Extract the [x, y] coordinate from the center of the cell holding the provided text.  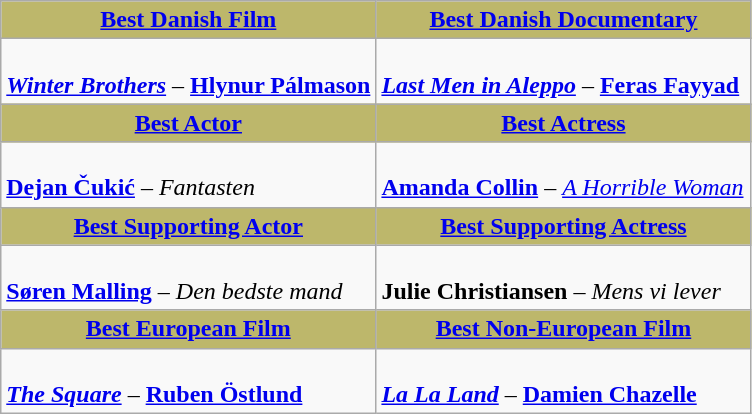
The Square – Ruben Östlund [188, 380]
Best Danish Film [188, 20]
Best European Film [188, 329]
Best Supporting Actress [564, 226]
Best Actress [564, 123]
Winter Brothers – Hlynur Pálmason [188, 72]
Julie Christiansen – Mens vi lever [564, 278]
Last Men in Aleppo – Feras Fayyad [564, 72]
Dejan Čukić – Fantasten [188, 174]
Best Danish Documentary [564, 20]
La La Land – Damien Chazelle [564, 380]
Best Actor [188, 123]
Amanda Collin – A Horrible Woman [564, 174]
Best Non-European Film [564, 329]
Best Supporting Actor [188, 226]
Søren Malling – Den bedste mand [188, 278]
